From the cell containing the given text, extract its center point as [X, Y] coordinate. 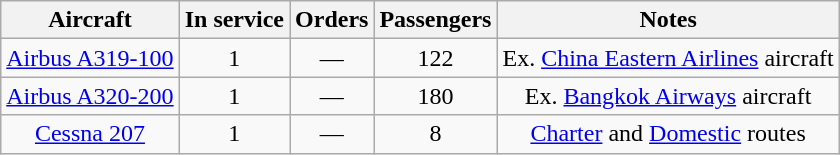
Ex. China Eastern Airlines aircraft [668, 58]
In service [234, 20]
Notes [668, 20]
Airbus A319-100 [90, 58]
Ex. Bangkok Airways aircraft [668, 96]
Aircraft [90, 20]
Cessna 207 [90, 134]
Airbus A320-200 [90, 96]
Charter and Domestic routes [668, 134]
180 [436, 96]
Orders [332, 20]
8 [436, 134]
122 [436, 58]
Passengers [436, 20]
